Capture the cell that displays the provided text and extract its (x, y) central coordinate. 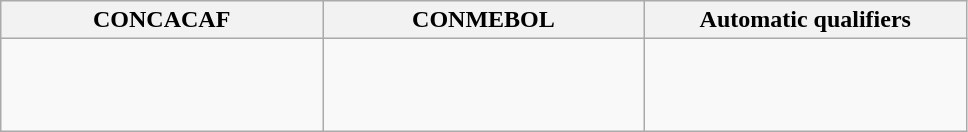
Automatic qualifiers (805, 20)
CONCACAF (162, 20)
CONMEBOL (484, 20)
